Return [X, Y] of the center of cell containing provided text 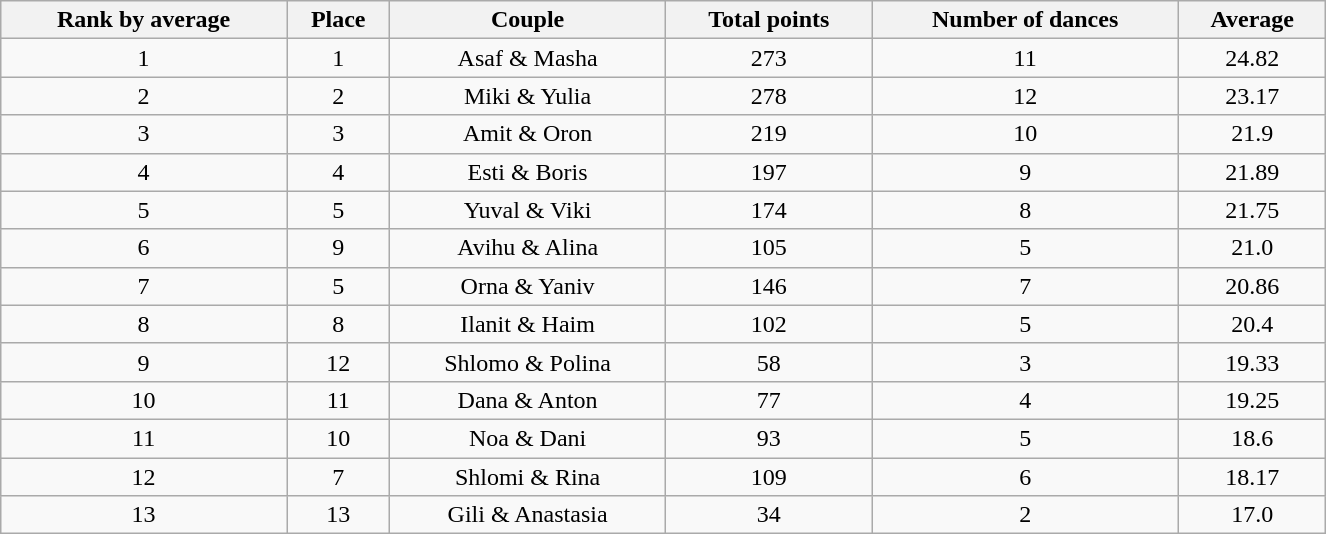
278 [769, 96]
197 [769, 172]
219 [769, 134]
Gili & Anastasia [528, 515]
17.0 [1252, 515]
Rank by average [144, 20]
Shlomo & Polina [528, 362]
Place [338, 20]
34 [769, 515]
Number of dances [1026, 20]
21.9 [1252, 134]
77 [769, 400]
109 [769, 477]
Dana & Anton [528, 400]
93 [769, 438]
58 [769, 362]
18.17 [1252, 477]
20.86 [1252, 286]
Miki & Yulia [528, 96]
Esti & Boris [528, 172]
Ilanit & Haim [528, 324]
19.25 [1252, 400]
Orna & Yaniv [528, 286]
105 [769, 248]
Asaf & Masha [528, 58]
Amit & Oron [528, 134]
273 [769, 58]
Yuval & Viki [528, 210]
23.17 [1252, 96]
21.89 [1252, 172]
19.33 [1252, 362]
Total points [769, 20]
21.0 [1252, 248]
24.82 [1252, 58]
18.6 [1252, 438]
Noa & Dani [528, 438]
21.75 [1252, 210]
146 [769, 286]
Average [1252, 20]
20.4 [1252, 324]
Couple [528, 20]
Shlomi & Rina [528, 477]
174 [769, 210]
102 [769, 324]
Avihu & Alina [528, 248]
